Return the [X, Y] coordinate for the center point of the cell that contains the specified text.  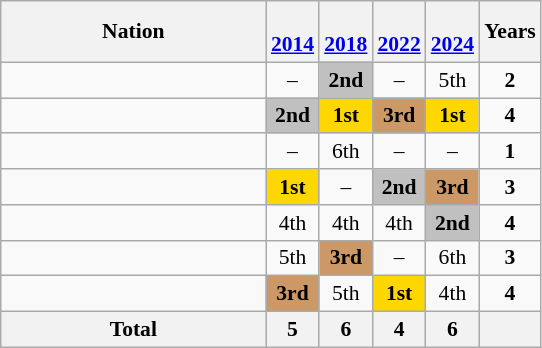
Total [134, 330]
Years [510, 32]
2022 [398, 32]
2014 [292, 32]
5 [292, 330]
2024 [452, 32]
Nation [134, 32]
2 [510, 80]
1 [510, 152]
2018 [346, 32]
